Search for the cell housing the specified text and yield its [X, Y] center coordinate. 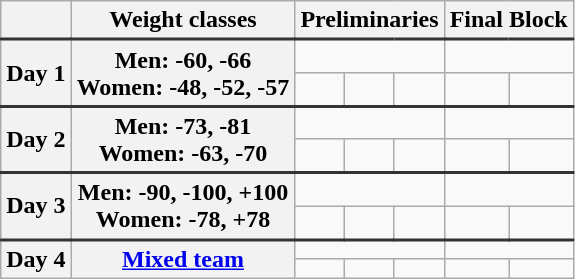
Men: -90, -100, +100 Women: -78, +78 [183, 206]
Final Block [508, 20]
Weight classes [183, 20]
Preliminaries [370, 20]
Mixed team [183, 258]
Day 1 [36, 74]
Day 3 [36, 206]
Men: -73, -81 Women: -63, -70 [183, 140]
Day 4 [36, 258]
Men: -60, -66 Women: -48, -52, -57 [183, 74]
Day 2 [36, 140]
